Scan for the cell matching the given text and deliver its [X, Y] coordinate at center. 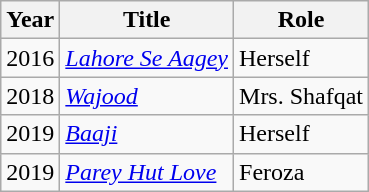
Baaji [147, 134]
Feroza [302, 172]
Year [30, 20]
2018 [30, 96]
Wajood [147, 96]
Lahore Se Aagey [147, 58]
Parey Hut Love [147, 172]
Role [302, 20]
Mrs. Shafqat [302, 96]
2016 [30, 58]
Title [147, 20]
